Search for the cell housing the specified text and yield its (x, y) center coordinate. 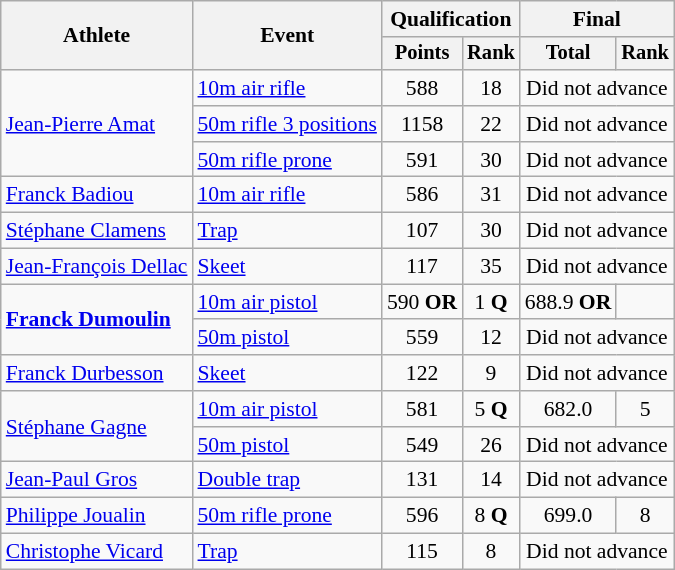
18 (491, 88)
Jean-Paul Gros (97, 480)
Franck Badiou (97, 195)
9 (491, 373)
699.0 (568, 516)
Final (597, 19)
Franck Dumoulin (97, 320)
50m rifle 3 positions (286, 124)
1 Q (491, 302)
1158 (422, 124)
Total (568, 54)
117 (422, 267)
586 (422, 195)
35 (491, 267)
Double trap (286, 480)
12 (491, 338)
581 (422, 409)
591 (422, 160)
26 (491, 445)
22 (491, 124)
Qualification (451, 19)
Event (286, 36)
590 OR (422, 302)
Stéphane Gagne (97, 426)
596 (422, 516)
588 (422, 88)
107 (422, 231)
Jean-François Dellac (97, 267)
682.0 (568, 409)
688.9 OR (568, 302)
Stéphane Clamens (97, 231)
Athlete (97, 36)
122 (422, 373)
5 (645, 409)
8 Q (491, 516)
14 (491, 480)
131 (422, 480)
Jean-Pierre Amat (97, 124)
Points (422, 54)
5 Q (491, 409)
Philippe Joualin (97, 516)
559 (422, 338)
Christophe Vicard (97, 552)
31 (491, 195)
549 (422, 445)
115 (422, 552)
Franck Durbesson (97, 373)
